Scan for the cell matching the given text and deliver its (X, Y) coordinate at center. 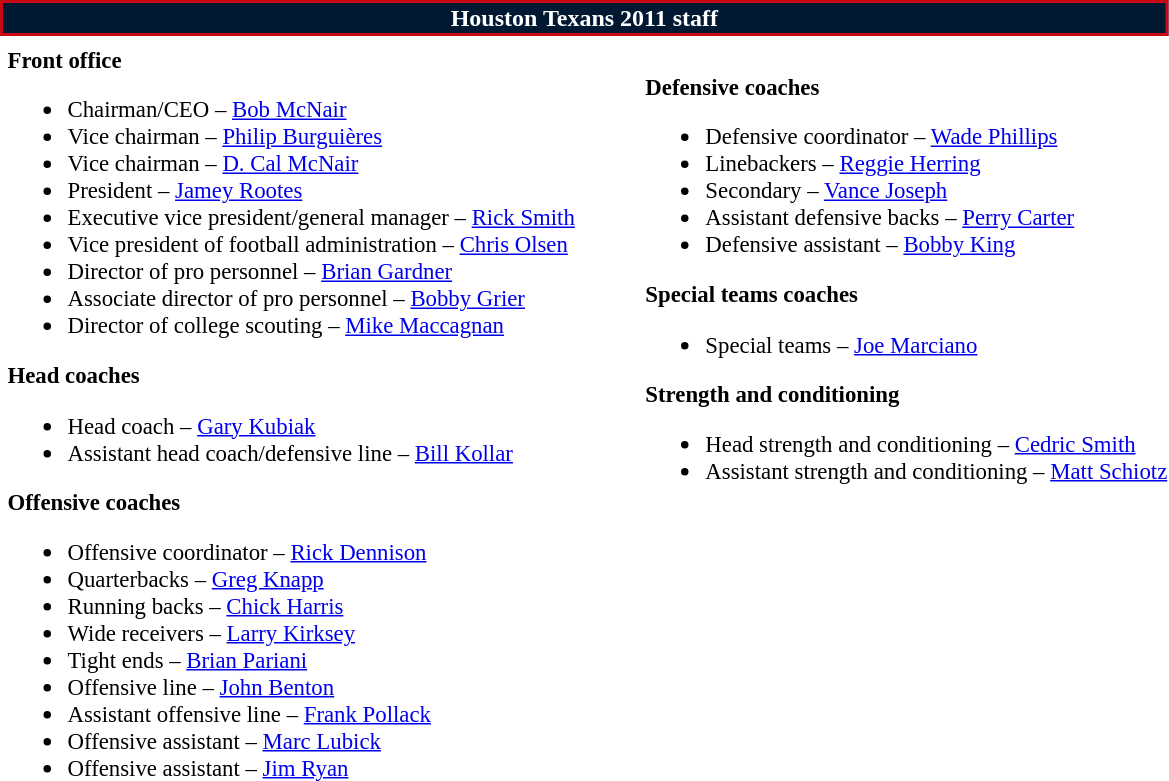
Houston Texans 2011 staff (584, 18)
